From the cell containing the given text, extract its center point as (x, y) coordinate. 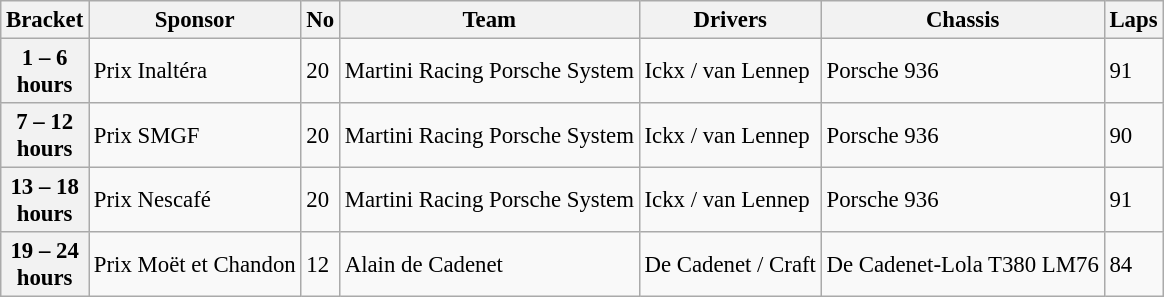
19 – 24hours (45, 264)
Bracket (45, 20)
1 – 6hours (45, 72)
Sponsor (195, 20)
Alain de Cadenet (489, 264)
No (320, 20)
De Cadenet / Craft (730, 264)
De Cadenet-Lola T380 LM76 (962, 264)
Prix SMGF (195, 136)
13 – 18hours (45, 200)
Chassis (962, 20)
Prix Nescafé (195, 200)
Team (489, 20)
12 (320, 264)
Laps (1134, 20)
Prix Moët et Chandon (195, 264)
7 – 12hours (45, 136)
84 (1134, 264)
Prix Inaltéra (195, 72)
Drivers (730, 20)
90 (1134, 136)
